For the text-containing cell, return its midpoint in (x, y) coordinate format. 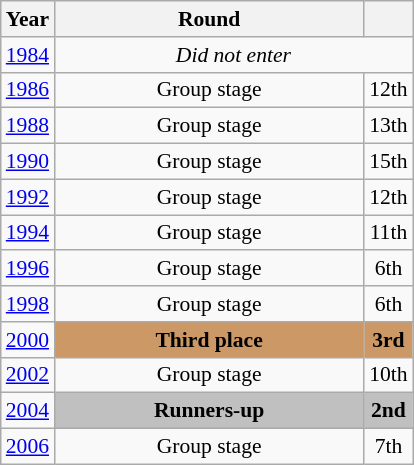
1984 (28, 55)
2004 (28, 411)
Year (28, 19)
1998 (28, 304)
3rd (388, 340)
Did not enter (234, 55)
2000 (28, 340)
11th (388, 233)
15th (388, 162)
1988 (28, 126)
Third place (209, 340)
10th (388, 375)
1992 (28, 197)
Round (209, 19)
7th (388, 447)
2006 (28, 447)
1990 (28, 162)
2002 (28, 375)
1996 (28, 269)
1994 (28, 233)
2nd (388, 411)
Runners-up (209, 411)
13th (388, 126)
1986 (28, 90)
